Determine the (x, y) coordinate at the center of the cell enclosing the given text.  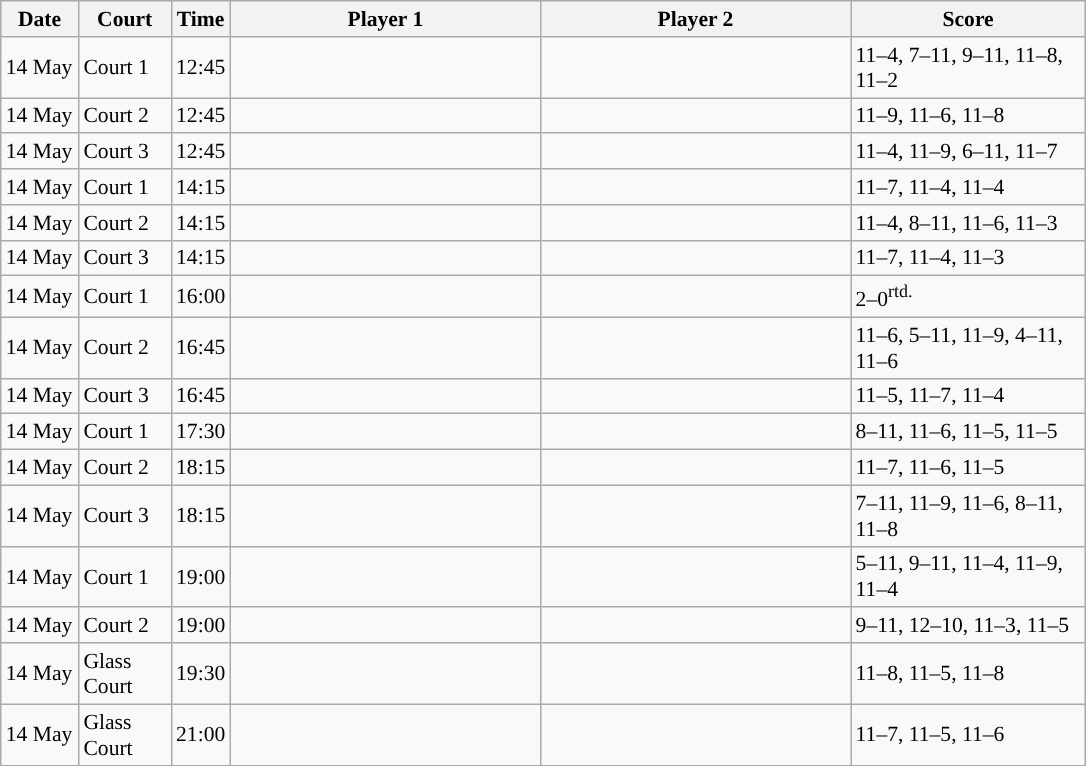
11–7, 11–5, 11–6 (968, 734)
11–5, 11–7, 11–4 (968, 396)
11–6, 5–11, 11–9, 4–11, 11–6 (968, 348)
5–11, 9–11, 11–4, 11–9, 11–4 (968, 576)
11–8, 11–5, 11–8 (968, 674)
11–7, 11–4, 11–4 (968, 187)
Player 2 (695, 19)
2–0rtd. (968, 296)
Score (968, 19)
Date (40, 19)
Court (124, 19)
9–11, 12–10, 11–3, 11–5 (968, 626)
Time (200, 19)
11–7, 11–4, 11–3 (968, 258)
11–7, 11–6, 11–5 (968, 468)
11–9, 11–6, 11–8 (968, 116)
16:00 (200, 296)
17:30 (200, 432)
7–11, 11–9, 11–6, 8–11, 11–8 (968, 516)
11–4, 11–9, 6–11, 11–7 (968, 152)
Player 1 (385, 19)
11–4, 8–11, 11–6, 11–3 (968, 223)
8–11, 11–6, 11–5, 11–5 (968, 432)
11–4, 7–11, 9–11, 11–8, 11–2 (968, 68)
21:00 (200, 734)
19:30 (200, 674)
